Scan for the cell matching the given text and deliver its (x, y) coordinate at center. 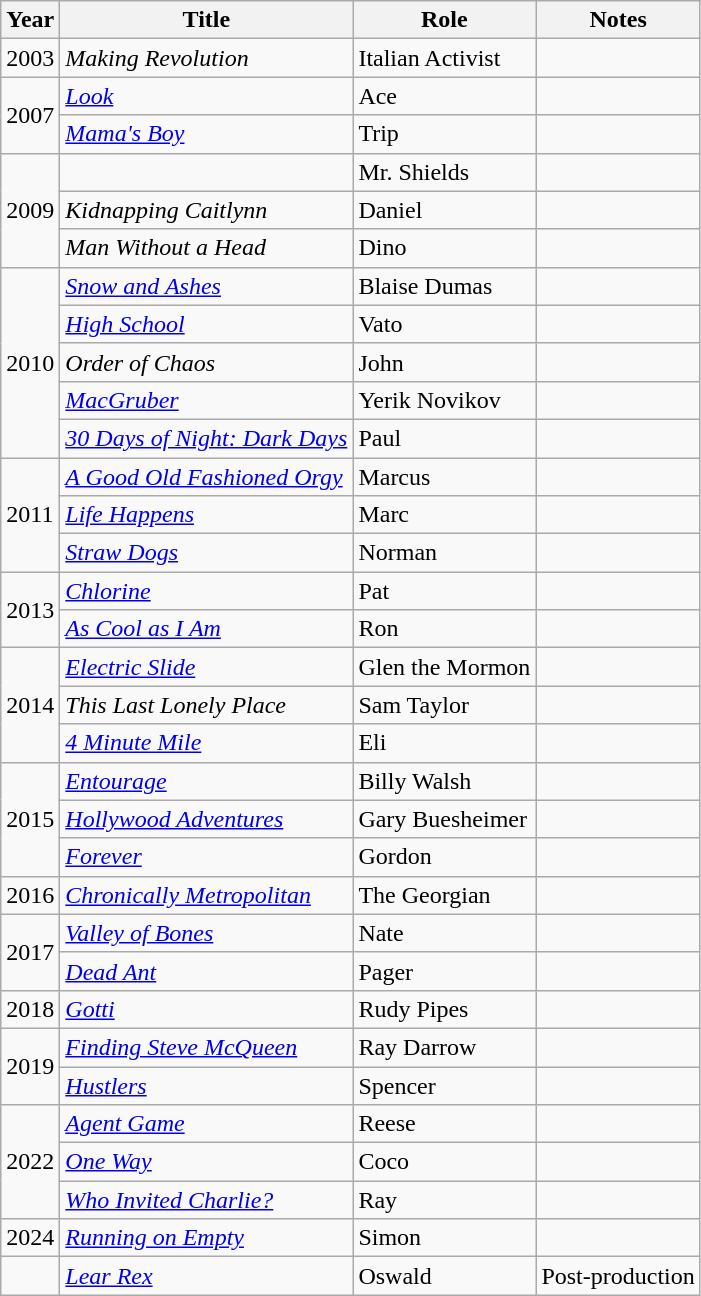
One Way (206, 1162)
Valley of Bones (206, 933)
Dead Ant (206, 971)
Trip (444, 134)
Entourage (206, 781)
Making Revolution (206, 58)
John (444, 362)
MacGruber (206, 400)
Gotti (206, 1009)
Reese (444, 1124)
Coco (444, 1162)
Daniel (444, 210)
Chronically Metropolitan (206, 895)
Mr. Shields (444, 172)
2011 (30, 515)
Kidnapping Caitlynn (206, 210)
Straw Dogs (206, 553)
As Cool as I Am (206, 629)
Mama's Boy (206, 134)
2014 (30, 705)
Ray (444, 1200)
2010 (30, 362)
Hollywood Adventures (206, 819)
Marcus (444, 477)
Hustlers (206, 1085)
Sam Taylor (444, 705)
Blaise Dumas (444, 286)
Ray Darrow (444, 1047)
2024 (30, 1238)
High School (206, 324)
Post-production (618, 1276)
Year (30, 20)
Pat (444, 591)
30 Days of Night: Dark Days (206, 438)
The Georgian (444, 895)
Yerik Novikov (444, 400)
Gordon (444, 857)
Billy Walsh (444, 781)
Role (444, 20)
Notes (618, 20)
Snow and Ashes (206, 286)
2013 (30, 610)
Man Without a Head (206, 248)
Marc (444, 515)
Nate (444, 933)
2009 (30, 210)
Pager (444, 971)
Order of Chaos (206, 362)
Rudy Pipes (444, 1009)
Look (206, 96)
2019 (30, 1066)
Agent Game (206, 1124)
Chlorine (206, 591)
This Last Lonely Place (206, 705)
2007 (30, 115)
Glen the Mormon (444, 667)
Spencer (444, 1085)
2022 (30, 1162)
Life Happens (206, 515)
Lear Rex (206, 1276)
2015 (30, 819)
Forever (206, 857)
Electric Slide (206, 667)
Italian Activist (444, 58)
Who Invited Charlie? (206, 1200)
Paul (444, 438)
Eli (444, 743)
2017 (30, 952)
Simon (444, 1238)
Dino (444, 248)
Vato (444, 324)
Oswald (444, 1276)
Finding Steve McQueen (206, 1047)
4 Minute Mile (206, 743)
A Good Old Fashioned Orgy (206, 477)
2016 (30, 895)
Ace (444, 96)
Ron (444, 629)
Norman (444, 553)
Gary Buesheimer (444, 819)
2018 (30, 1009)
Running on Empty (206, 1238)
Title (206, 20)
2003 (30, 58)
